Return [X, Y] of the center of cell containing provided text 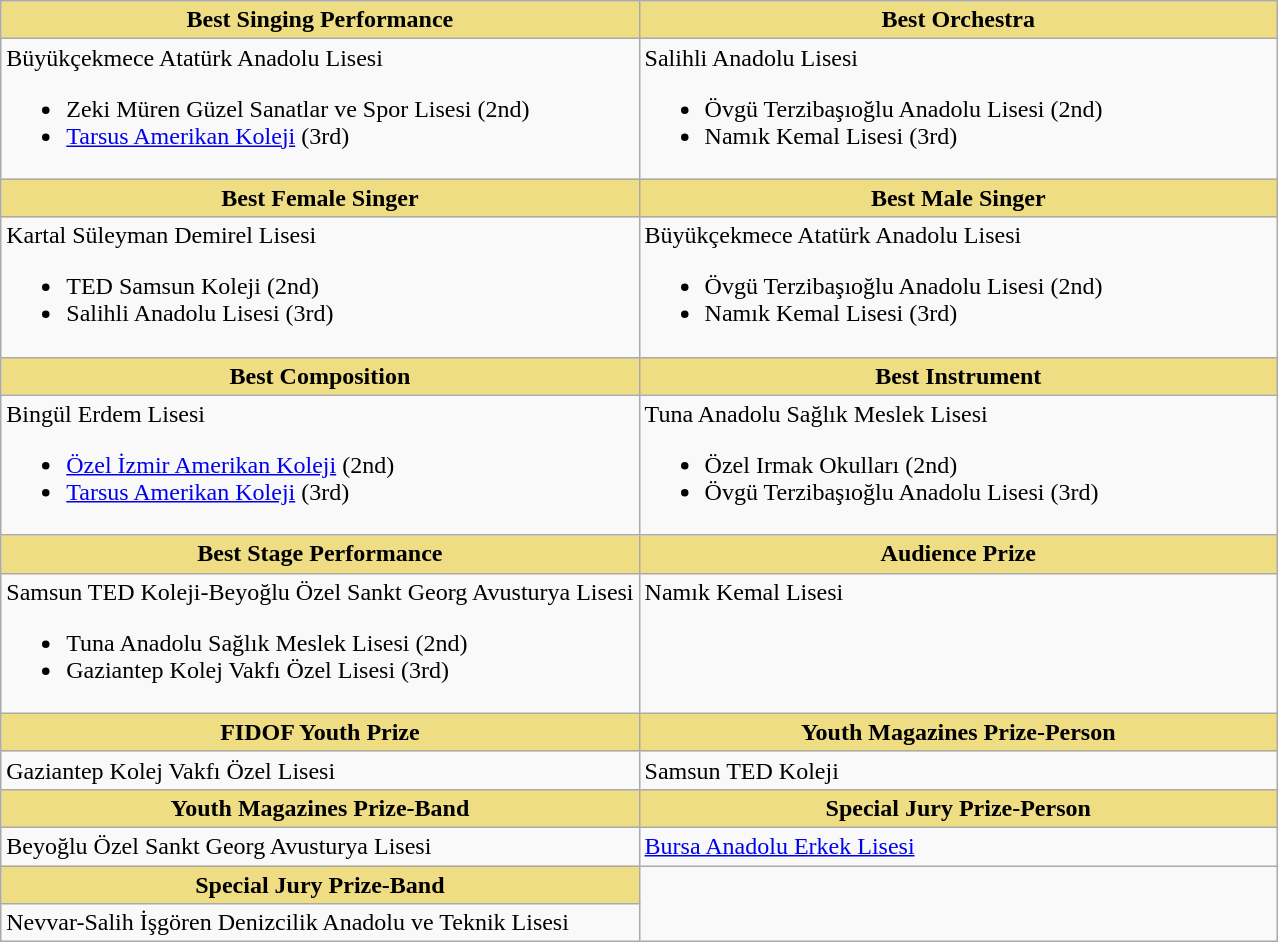
Audience Prize [958, 554]
Youth Magazines Prize-Band [320, 808]
Best Singing Performance [320, 20]
Bursa Anadolu Erkek Lisesi [958, 846]
Best Instrument [958, 376]
Best Orchestra [958, 20]
Special Jury Prize-Band [320, 885]
Nevvar-Salih İşgören Denizcilik Anadolu ve Teknik Lisesi [320, 923]
Namık Kemal Lisesi [958, 643]
Büyükçekmece Atatürk Anadolu LisesiZeki Müren Güzel Sanatlar ve Spor Lisesi (2nd)Tarsus Amerikan Koleji (3rd) [320, 109]
Best Male Singer [958, 198]
Beyoğlu Özel Sankt Georg Avusturya Lisesi [320, 846]
Salihli Anadolu LisesiÖvgü Terzibaşıoğlu Anadolu Lisesi (2nd)Namık Kemal Lisesi (3rd) [958, 109]
Samsun TED Koleji-Beyoğlu Özel Sankt Georg Avusturya LisesiTuna Anadolu Sağlık Meslek Lisesi (2nd)Gaziantep Kolej Vakfı Özel Lisesi (3rd) [320, 643]
Kartal Süleyman Demirel LisesiTED Samsun Koleji (2nd)Salihli Anadolu Lisesi (3rd) [320, 287]
Bingül Erdem LisesiÖzel İzmir Amerikan Koleji (2nd)Tarsus Amerikan Koleji (3rd) [320, 465]
Best Composition [320, 376]
Gaziantep Kolej Vakfı Özel Lisesi [320, 770]
Youth Magazines Prize-Person [958, 732]
Best Stage Performance [320, 554]
Best Female Singer [320, 198]
FIDOF Youth Prize [320, 732]
Samsun TED Koleji [958, 770]
Büyükçekmece Atatürk Anadolu LisesiÖvgü Terzibaşıoğlu Anadolu Lisesi (2nd)Namık Kemal Lisesi (3rd) [958, 287]
Special Jury Prize-Person [958, 808]
Tuna Anadolu Sağlık Meslek LisesiÖzel Irmak Okulları (2nd)Övgü Terzibaşıoğlu Anadolu Lisesi (3rd) [958, 465]
